From the cell containing the given text, extract its center point as (x, y) coordinate. 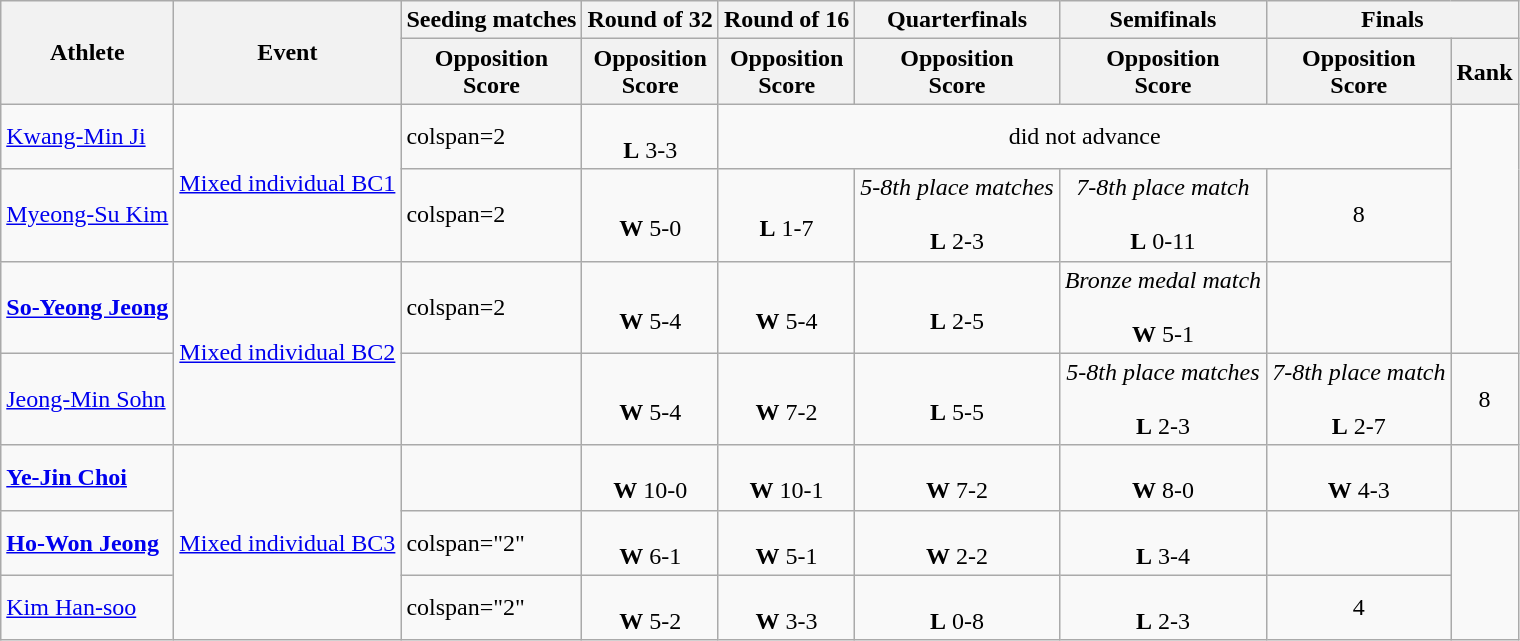
W 10-0 (650, 478)
Event (288, 52)
W 5-0 (650, 215)
Jeong-Min Sohn (88, 399)
Quarterfinals (957, 20)
Mixed individual BC2 (288, 353)
Round of 16 (786, 20)
W 8-0 (1162, 478)
W 6-1 (650, 542)
L 2-3 (1162, 608)
W 2-2 (957, 542)
Kim Han-soo (88, 608)
L 3-4 (1162, 542)
Mixed individual BC1 (288, 182)
W 3-3 (786, 608)
4 (1359, 608)
Myeong-Su Kim (88, 215)
Ho-Won Jeong (88, 542)
Bronze medal matchW 5-1 (1162, 307)
L 1-7 (786, 215)
So-Yeong Jeong (88, 307)
7-8th place matchL 0-11 (1162, 215)
Athlete (88, 52)
did not advance (1084, 136)
Seeding matches (492, 20)
Semifinals (1162, 20)
W 5-2 (650, 608)
Rank (1484, 72)
W 10-1 (786, 478)
L 2-5 (957, 307)
Round of 32 (650, 20)
Kwang-Min Ji (88, 136)
L 5-5 (957, 399)
W 5-1 (786, 542)
L 0-8 (957, 608)
Ye-Jin Choi (88, 478)
Mixed individual BC3 (288, 542)
L 3-3 (650, 136)
Finals (1392, 20)
7-8th place matchL 2-7 (1359, 399)
W 4-3 (1359, 478)
